From the cell containing the given text, extract its center point as (x, y) coordinate. 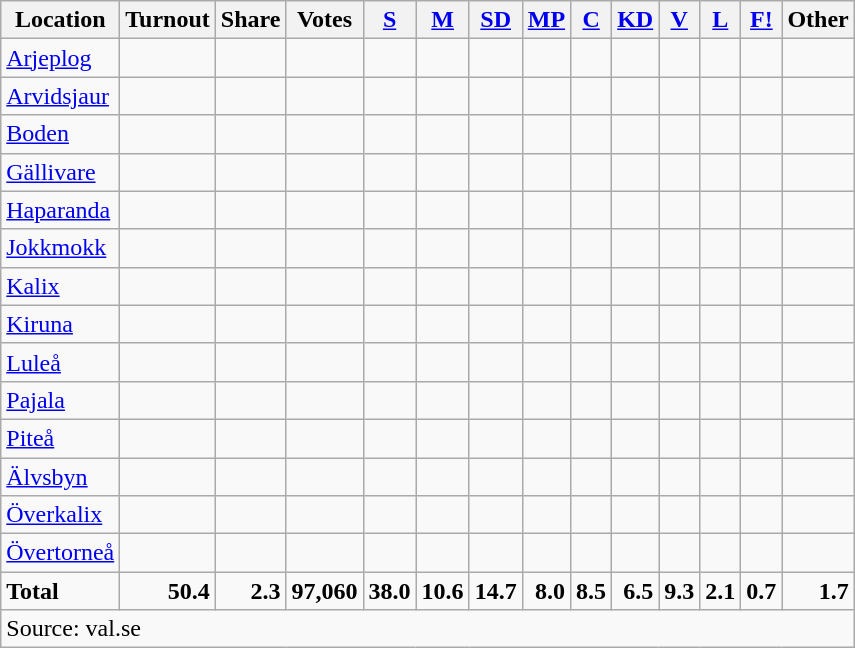
Turnout (168, 20)
F! (762, 20)
S (390, 20)
Share (250, 20)
KD (636, 20)
14.7 (496, 591)
97,060 (324, 591)
Kalix (60, 286)
6.5 (636, 591)
2.1 (720, 591)
Pajala (60, 400)
50.4 (168, 591)
1.7 (818, 591)
SD (496, 20)
Jokkmokk (60, 248)
Boden (60, 134)
MP (546, 20)
Luleå (60, 362)
M (442, 20)
Votes (324, 20)
C (592, 20)
Source: val.se (428, 629)
Övertorneå (60, 553)
Arvidsjaur (60, 96)
Arjeplog (60, 58)
Haparanda (60, 210)
0.7 (762, 591)
Piteå (60, 438)
Other (818, 20)
Älvsbyn (60, 477)
V (680, 20)
38.0 (390, 591)
2.3 (250, 591)
10.6 (442, 591)
Gällivare (60, 172)
Överkalix (60, 515)
Kiruna (60, 324)
8.5 (592, 591)
Location (60, 20)
Total (60, 591)
L (720, 20)
9.3 (680, 591)
8.0 (546, 591)
